For the text-containing cell, return its midpoint in [X, Y] coordinate format. 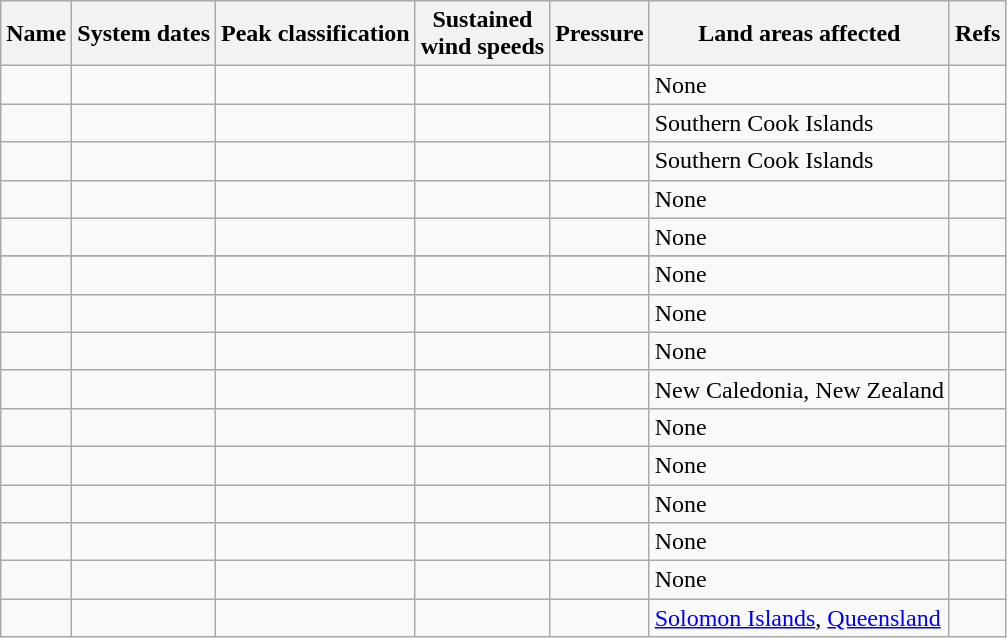
Name [36, 34]
Land areas affected [799, 34]
Sustainedwind speeds [482, 34]
Refs [977, 34]
Peak classification [316, 34]
System dates [144, 34]
New Caledonia, New Zealand [799, 389]
Pressure [600, 34]
Solomon Islands, Queensland [799, 618]
